Locate the cell with the specified text and output its (x, y) center coordinate. 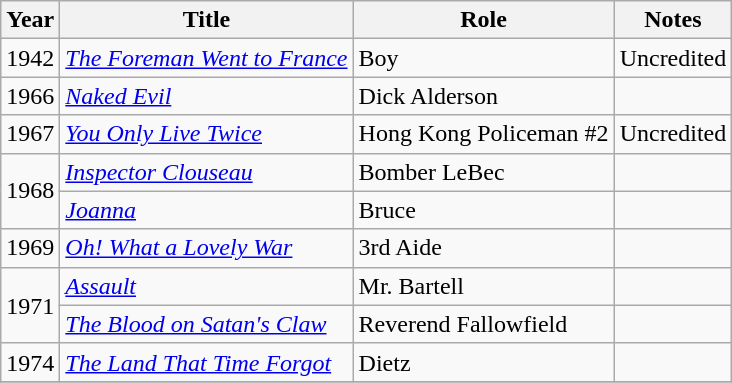
Title (206, 20)
1967 (30, 134)
Oh! What a Lovely War (206, 248)
Bomber LeBec (484, 172)
Dietz (484, 362)
1942 (30, 58)
Naked Evil (206, 96)
The Blood on Satan's Claw (206, 324)
Inspector Clouseau (206, 172)
3rd Aide (484, 248)
Joanna (206, 210)
Bruce (484, 210)
The Foreman Went to France (206, 58)
1974 (30, 362)
Hong Kong Policeman #2 (484, 134)
Assault (206, 286)
Reverend Fallowfield (484, 324)
Mr. Bartell (484, 286)
Dick Alderson (484, 96)
You Only Live Twice (206, 134)
Role (484, 20)
Boy (484, 58)
The Land That Time Forgot (206, 362)
1966 (30, 96)
Notes (673, 20)
1971 (30, 305)
Year (30, 20)
1968 (30, 191)
1969 (30, 248)
